From the cell containing the given text, extract its center point as [x, y] coordinate. 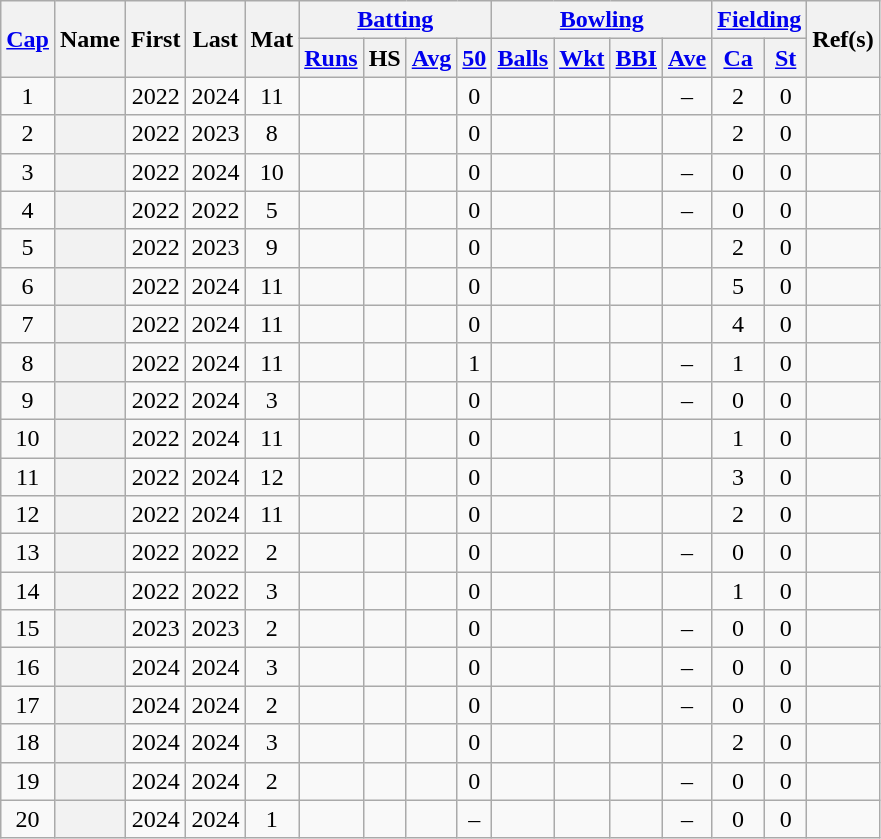
20 [28, 819]
6 [28, 286]
BBI [636, 58]
Ave [686, 58]
19 [28, 781]
50 [474, 58]
18 [28, 743]
HS [384, 58]
Batting [396, 20]
Avg [432, 58]
17 [28, 705]
Cap [28, 39]
14 [28, 591]
Wkt [582, 58]
Ref(s) [843, 39]
13 [28, 553]
Mat [272, 39]
Balls [523, 58]
St [786, 58]
16 [28, 667]
15 [28, 629]
Ca [738, 58]
Name [90, 39]
7 [28, 324]
Bowling [602, 20]
Fielding [760, 20]
Runs [331, 58]
Last [216, 39]
First [156, 39]
